From the cell containing the given text, extract its center point as (x, y) coordinate. 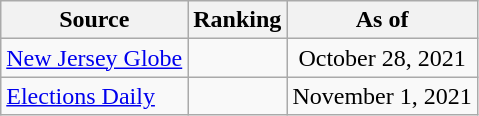
As of (382, 20)
Ranking (238, 20)
Source (94, 20)
November 1, 2021 (382, 96)
New Jersey Globe (94, 58)
Elections Daily (94, 96)
October 28, 2021 (382, 58)
